Determine the (x, y) coordinate at the center of the cell enclosing the given text.  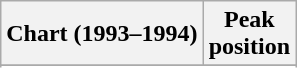
Peakposition (249, 34)
Chart (1993–1994) (102, 34)
